Determine the [X, Y] coordinate at the center of the cell enclosing the given text.  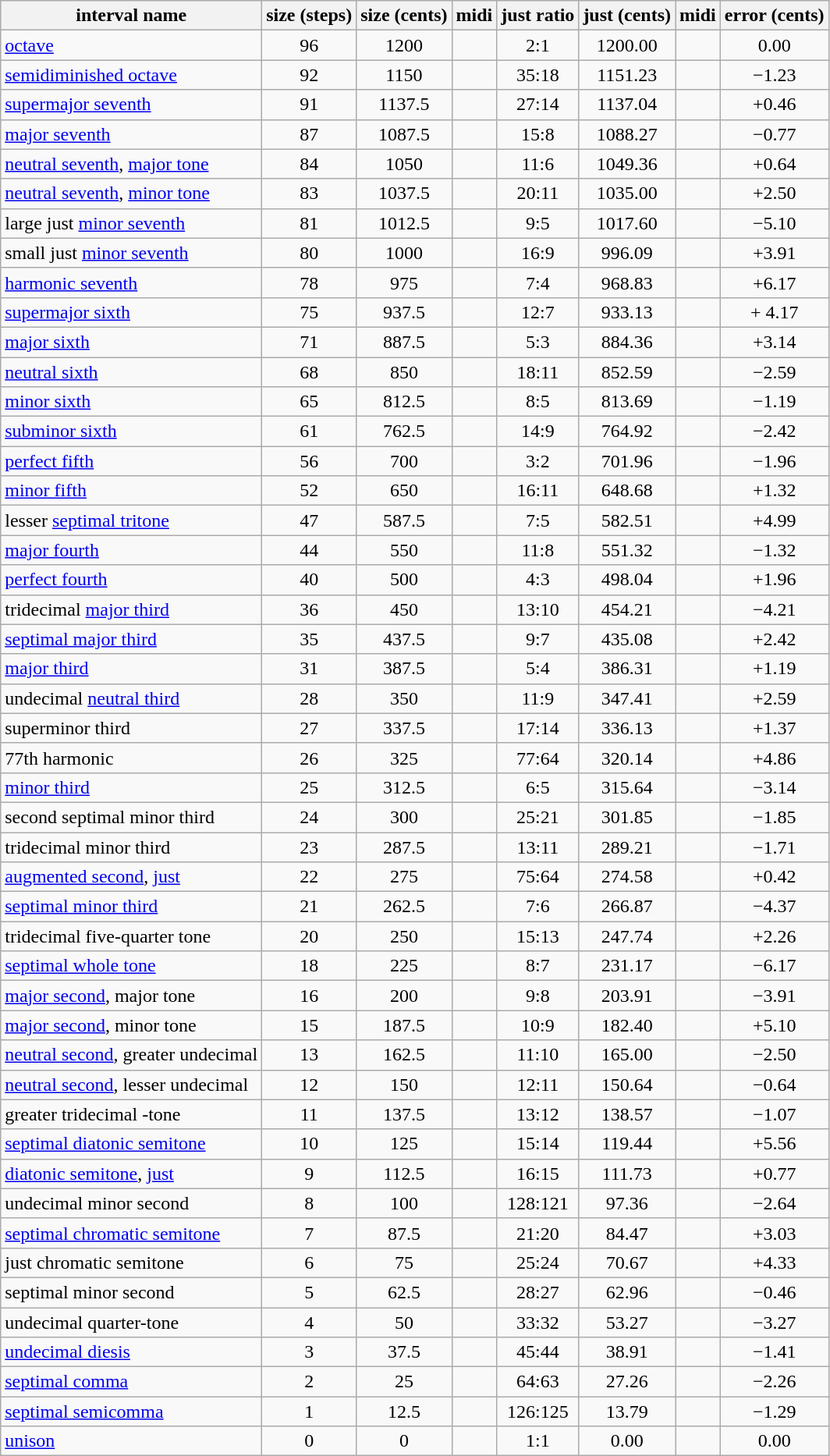
−1.19 [774, 402]
+0.77 [774, 1174]
96 [309, 45]
+3.03 [774, 1233]
35 [309, 639]
387.5 [404, 669]
5:4 [538, 669]
138.57 [627, 1114]
small just minor seventh [131, 253]
−0.46 [774, 1292]
10 [309, 1144]
1151.23 [627, 75]
2 [309, 1382]
21:20 [538, 1233]
500 [404, 580]
augmented second, just [131, 877]
31 [309, 669]
octave [131, 45]
28 [309, 698]
undecimal diesis [131, 1352]
24 [309, 817]
13:11 [538, 847]
200 [404, 996]
septimal minor second [131, 1292]
33:32 [538, 1323]
1 [309, 1412]
12:11 [538, 1085]
−1.41 [774, 1352]
−2.50 [774, 1055]
−6.17 [774, 966]
437.5 [404, 639]
16:15 [538, 1174]
major sixth [131, 342]
15 [309, 1025]
undecimal minor second [131, 1203]
+2.42 [774, 639]
71 [309, 342]
813.69 [627, 402]
large just minor seventh [131, 223]
11:9 [538, 698]
1050 [404, 164]
21 [309, 907]
−2.59 [774, 372]
81 [309, 223]
major fourth [131, 550]
+0.64 [774, 164]
68 [309, 372]
47 [309, 520]
884.36 [627, 342]
16:9 [538, 253]
greater tridecimal -tone [131, 1114]
53.27 [627, 1323]
12:7 [538, 312]
20:11 [538, 194]
203.91 [627, 996]
91 [309, 105]
274.58 [627, 877]
+1.37 [774, 728]
septimal chromatic semitone [131, 1233]
+4.99 [774, 520]
97.36 [627, 1203]
435.08 [627, 639]
+0.46 [774, 105]
major second, minor tone [131, 1025]
111.73 [627, 1174]
undecimal quarter-tone [131, 1323]
225 [404, 966]
50 [404, 1323]
26 [309, 758]
+2.50 [774, 194]
minor sixth [131, 402]
119.44 [627, 1144]
13 [309, 1055]
−1.32 [774, 550]
15:8 [538, 134]
162.5 [404, 1055]
13:10 [538, 609]
undecimal neutral third [131, 698]
87 [309, 134]
−4.37 [774, 907]
78 [309, 282]
+0.42 [774, 877]
major third [131, 669]
52 [309, 491]
−1.71 [774, 847]
937.5 [404, 312]
44 [309, 550]
25:21 [538, 817]
+ 4.17 [774, 312]
septimal whole tone [131, 966]
supermajor seventh [131, 105]
9:5 [538, 223]
supermajor sixth [131, 312]
−1.85 [774, 817]
+1.32 [774, 491]
27.26 [627, 1382]
15:13 [538, 936]
11:8 [538, 550]
−1.23 [774, 75]
−3.14 [774, 787]
1049.36 [627, 164]
287.5 [404, 847]
35:18 [538, 75]
just (cents) [627, 16]
27 [309, 728]
+6.17 [774, 282]
1035.00 [627, 194]
137.5 [404, 1114]
84 [309, 164]
1150 [404, 75]
247.74 [627, 936]
lesser septimal tritone [131, 520]
289.21 [627, 847]
301.85 [627, 817]
interval name [131, 16]
45:44 [538, 1352]
150.64 [627, 1085]
8:5 [538, 402]
11:6 [538, 164]
second septimal minor third [131, 817]
+1.96 [774, 580]
minor third [131, 787]
450 [404, 609]
1200.00 [627, 45]
650 [404, 491]
7:6 [538, 907]
neutral second, lesser undecimal [131, 1085]
5:3 [538, 342]
20 [309, 936]
64:63 [538, 1382]
150 [404, 1085]
−5.10 [774, 223]
5 [309, 1292]
315.64 [627, 787]
−2.42 [774, 431]
3:2 [538, 461]
minor fifth [131, 491]
7:4 [538, 282]
14:9 [538, 431]
337.5 [404, 728]
250 [404, 936]
975 [404, 282]
812.5 [404, 402]
tridecimal major third [131, 609]
diatonic semitone, just [131, 1174]
neutral second, greater undecimal [131, 1055]
275 [404, 877]
1087.5 [404, 134]
10:9 [538, 1025]
size (cents) [404, 16]
996.09 [627, 253]
700 [404, 461]
23 [309, 847]
major seventh [131, 134]
28:27 [538, 1292]
12.5 [404, 1412]
13.79 [627, 1412]
11:10 [538, 1055]
80 [309, 253]
852.59 [627, 372]
−1.96 [774, 461]
231.17 [627, 966]
336.13 [627, 728]
3 [309, 1352]
superminor third [131, 728]
701.96 [627, 461]
128:121 [538, 1203]
harmonic seventh [131, 282]
84.47 [627, 1233]
16:11 [538, 491]
61 [309, 431]
762.5 [404, 431]
tridecimal five-quarter tone [131, 936]
312.5 [404, 787]
498.04 [627, 580]
18:11 [538, 372]
16 [309, 996]
386.31 [627, 669]
92 [309, 75]
8 [309, 1203]
262.5 [404, 907]
182.40 [627, 1025]
major second, major tone [131, 996]
62.96 [627, 1292]
1037.5 [404, 194]
4 [309, 1323]
9:8 [538, 996]
887.5 [404, 342]
1000 [404, 253]
38.91 [627, 1352]
neutral seventh, major tone [131, 164]
1088.27 [627, 134]
9:7 [538, 639]
septimal minor third [131, 907]
551.32 [627, 550]
septimal comma [131, 1382]
+3.14 [774, 342]
9 [309, 1174]
77th harmonic [131, 758]
2:1 [538, 45]
+2.59 [774, 698]
6:5 [538, 787]
+2.26 [774, 936]
−0.64 [774, 1085]
subminor sixth [131, 431]
perfect fifth [131, 461]
semidiminished octave [131, 75]
56 [309, 461]
size (steps) [309, 16]
17:14 [538, 728]
−1.07 [774, 1114]
1012.5 [404, 223]
septimal semicomma [131, 1412]
11 [309, 1114]
75:64 [538, 877]
15:14 [538, 1144]
347.41 [627, 698]
648.68 [627, 491]
−2.64 [774, 1203]
165.00 [627, 1055]
933.13 [627, 312]
850 [404, 372]
1200 [404, 45]
just chromatic semitone [131, 1262]
62.5 [404, 1292]
1137.5 [404, 105]
112.5 [404, 1174]
neutral sixth [131, 372]
454.21 [627, 609]
300 [404, 817]
37.5 [404, 1352]
36 [309, 609]
6 [309, 1262]
tridecimal minor third [131, 847]
65 [309, 402]
12 [309, 1085]
+4.33 [774, 1262]
8:7 [538, 966]
septimal diatonic semitone [131, 1144]
25:24 [538, 1262]
7:5 [538, 520]
7 [309, 1233]
−3.91 [774, 996]
+5.56 [774, 1144]
4:3 [538, 580]
−4.21 [774, 609]
just ratio [538, 16]
−1.29 [774, 1412]
−0.77 [774, 134]
187.5 [404, 1025]
18 [309, 966]
−2.26 [774, 1382]
−3.27 [774, 1323]
126:125 [538, 1412]
unison [131, 1441]
septimal major third [131, 639]
266.87 [627, 907]
968.83 [627, 282]
+5.10 [774, 1025]
+4.86 [774, 758]
550 [404, 550]
125 [404, 1144]
27:14 [538, 105]
error (cents) [774, 16]
+3.91 [774, 253]
83 [309, 194]
22 [309, 877]
587.5 [404, 520]
87.5 [404, 1233]
perfect fourth [131, 580]
neutral seventh, minor tone [131, 194]
325 [404, 758]
350 [404, 698]
40 [309, 580]
582.51 [627, 520]
13:12 [538, 1114]
70.67 [627, 1262]
1:1 [538, 1441]
764.92 [627, 431]
100 [404, 1203]
1137.04 [627, 105]
77:64 [538, 758]
+1.19 [774, 669]
1017.60 [627, 223]
320.14 [627, 758]
